Search for the cell housing the specified text and yield its (X, Y) center coordinate. 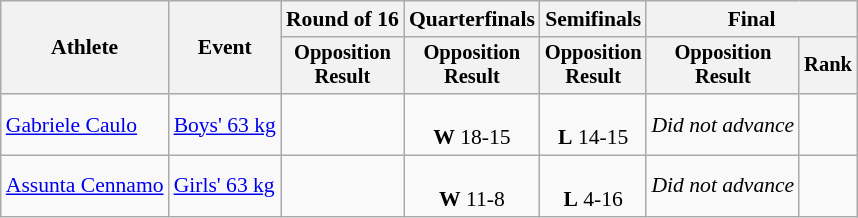
Semifinals (594, 19)
W 11-8 (472, 186)
L 4-16 (594, 186)
Final (751, 19)
Boys' 63 kg (225, 124)
Assunta Cennamo (85, 186)
Quarterfinals (472, 19)
Round of 16 (342, 19)
Event (225, 48)
Gabriele Caulo (85, 124)
Rank (828, 66)
Athlete (85, 48)
L 14-15 (594, 124)
Girls' 63 kg (225, 186)
W 18-15 (472, 124)
